Scan for the cell matching the given text and deliver its (X, Y) coordinate at center. 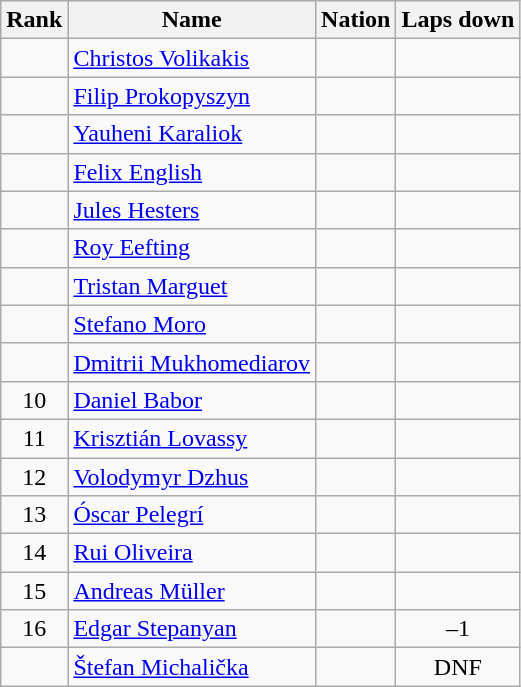
Felix English (192, 172)
Filip Prokopyszyn (192, 96)
13 (34, 515)
16 (34, 629)
Krisztián Lovassy (192, 438)
Rank (34, 20)
Daniel Babor (192, 400)
Edgar Stepanyan (192, 629)
11 (34, 438)
Roy Eefting (192, 248)
DNF (458, 667)
12 (34, 477)
–1 (458, 629)
Stefano Moro (192, 324)
10 (34, 400)
Name (192, 20)
Dmitrii Mukhomediarov (192, 362)
Nation (356, 20)
Óscar Pelegrí (192, 515)
Tristan Marguet (192, 286)
Jules Hesters (192, 210)
Laps down (458, 20)
Štefan Michalička (192, 667)
Volodymyr Dzhus (192, 477)
Rui Oliveira (192, 553)
15 (34, 591)
14 (34, 553)
Yauheni Karaliok (192, 134)
Christos Volikakis (192, 58)
Andreas Müller (192, 591)
